Provide the (x, y) coordinate of the cell's center where the given text is located.  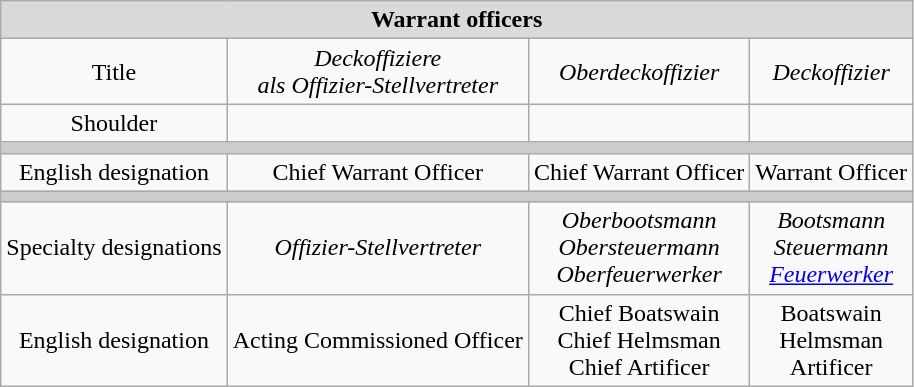
Offizier-Stellvertreter (378, 248)
Deckoffizier (832, 72)
Title (114, 72)
Oberdeckoffizier (638, 72)
Warrant officers (457, 20)
Acting Commissioned Officer (378, 340)
BoatswainHelmsmanArtificer (832, 340)
Specialty designations (114, 248)
BootsmannSteuermannFeuerwerker (832, 248)
Chief BoatswainChief HelmsmanChief Artificer (638, 340)
OberbootsmannObersteuermannOberfeuerwerker (638, 248)
Shoulder (114, 123)
Warrant Officer (832, 172)
Deckoffiziereals Offizier-Stellvertreter (378, 72)
